Locate the cell with the specified text and output its [x, y] center coordinate. 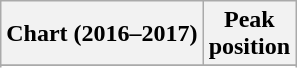
Chart (2016–2017) [102, 34]
Peakposition [249, 34]
